Identify which cell holds the provided text, then report its [x, y] central coordinate. 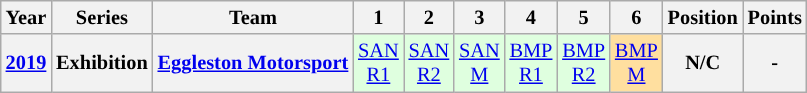
5 [584, 17]
Points [775, 17]
BMPR2 [584, 63]
Eggleston Motorsport [254, 63]
6 [636, 17]
Exhibition [102, 63]
Position [703, 17]
Team [254, 17]
N/C [703, 63]
SANM [479, 63]
SANR2 [429, 63]
- [775, 63]
2019 [26, 63]
1 [378, 17]
BMPM [636, 63]
2 [429, 17]
SANR1 [378, 63]
3 [479, 17]
4 [532, 17]
BMPR1 [532, 63]
Year [26, 17]
Series [102, 17]
